Detect which cell encompasses the target text, then output its [x, y] center coordinate. 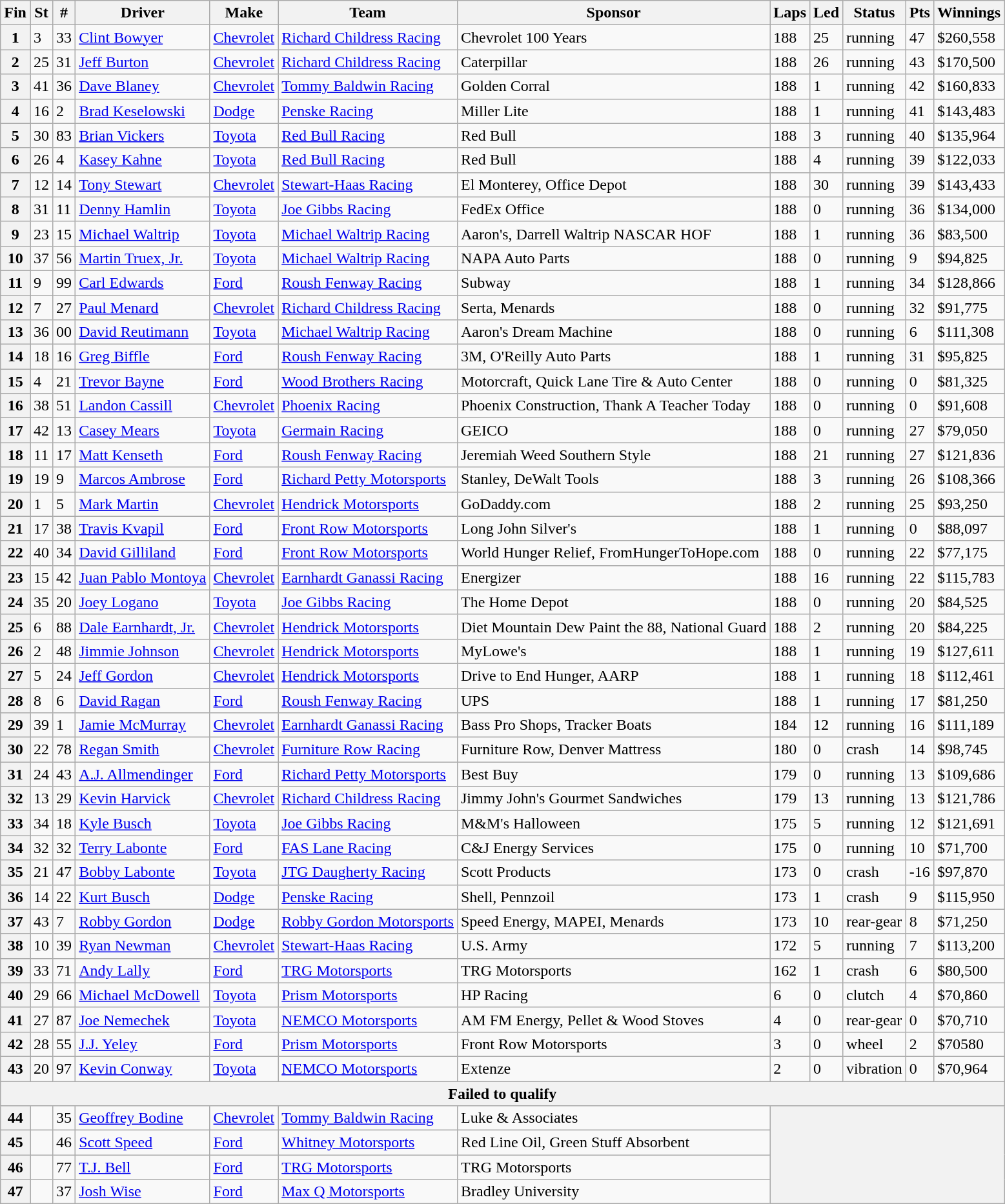
Regan Smith [143, 750]
Scott Products [613, 872]
wheel [875, 1044]
GEICO [613, 430]
Phoenix Racing [368, 406]
Subway [613, 283]
Fin [15, 13]
$121,691 [968, 823]
Brian Vickers [143, 135]
Trevor Bayne [143, 381]
99 [65, 283]
48 [65, 651]
Led [826, 13]
Landon Cassill [143, 406]
Extenze [613, 1069]
$108,366 [968, 479]
Germain Racing [368, 430]
Carl Edwards [143, 283]
FAS Lane Racing [368, 848]
A.J. Allmendinger [143, 774]
M&M's Halloween [613, 823]
Make [244, 13]
$143,433 [968, 185]
Matt Kenseth [143, 455]
Travis Kvapil [143, 528]
Jamie McMurray [143, 725]
87 [65, 1019]
Long John Silver's [613, 528]
Driver [143, 13]
$84,225 [968, 627]
$170,500 [968, 62]
$127,611 [968, 651]
Kevin Harvick [143, 799]
Caterpillar [613, 62]
162 [790, 970]
$113,200 [968, 946]
Laps [790, 13]
Diet Mountain Dew Paint the 88, National Guard [613, 627]
97 [65, 1069]
Winnings [968, 13]
Golden Corral [613, 86]
Geoffrey Bodine [143, 1118]
Energizer [613, 577]
$77,175 [968, 553]
$134,000 [968, 209]
Ryan Newman [143, 946]
Kurt Busch [143, 897]
Luke & Associates [613, 1118]
$79,050 [968, 430]
Serta, Menards [613, 308]
55 [65, 1044]
Andy Lally [143, 970]
Mark Martin [143, 504]
56 [65, 258]
GoDaddy.com [613, 504]
88 [65, 627]
$98,745 [968, 750]
AM FM Energy, Pellet & Wood Stoves [613, 1019]
Robby Gordon Motorsports [368, 921]
71 [65, 970]
3M, O'Reilly Auto Parts [613, 357]
83 [65, 135]
Brad Keselowski [143, 111]
$135,964 [968, 135]
$71,250 [968, 921]
45 [15, 1143]
Sponsor [613, 13]
$115,783 [968, 577]
$70,860 [968, 995]
El Monterey, Office Depot [613, 185]
$128,866 [968, 283]
$109,686 [968, 774]
Denny Hamlin [143, 209]
Casey Mears [143, 430]
Bobby Labonte [143, 872]
The Home Depot [613, 602]
Speed Energy, MAPEI, Menards [613, 921]
Paul Menard [143, 308]
Tony Stewart [143, 185]
Best Buy [613, 774]
$95,825 [968, 357]
Red Line Oil, Green Stuff Absorbent [613, 1143]
Whitney Motorsports [368, 1143]
$160,833 [968, 86]
$91,775 [968, 308]
$121,836 [968, 455]
$70580 [968, 1044]
Clint Bowyer [143, 37]
Robby Gordon [143, 921]
Joe Nemechek [143, 1019]
clutch [875, 995]
$70,964 [968, 1069]
Jeff Burton [143, 62]
$112,461 [968, 676]
180 [790, 750]
$94,825 [968, 258]
C&J Energy Services [613, 848]
184 [790, 725]
$143,483 [968, 111]
Max Q Motorsports [368, 1192]
Juan Pablo Montoya [143, 577]
$91,608 [968, 406]
Jimmy John's Gourmet Sandwiches [613, 799]
$260,558 [968, 37]
Bass Pro Shops, Tracker Boats [613, 725]
$93,250 [968, 504]
Chevrolet 100 Years [613, 37]
Dave Blaney [143, 86]
Kasey Kahne [143, 160]
David Gilliland [143, 553]
Kevin Conway [143, 1069]
$81,325 [968, 381]
$71,700 [968, 848]
Michael Waltrip [143, 234]
$81,250 [968, 700]
David Ragan [143, 700]
Motorcraft, Quick Lane Tire & Auto Center [613, 381]
Terry Labonte [143, 848]
J.J. Yeley [143, 1044]
U.S. Army [613, 946]
Status [875, 13]
St [41, 13]
66 [65, 995]
44 [15, 1118]
Jimmie Johnson [143, 651]
Josh Wise [143, 1192]
Bradley University [613, 1192]
Phoenix Construction, Thank A Teacher Today [613, 406]
Furniture Row, Denver Mattress [613, 750]
Aaron's, Darrell Waltrip NASCAR HOF [613, 234]
David Reutimann [143, 332]
78 [65, 750]
MyLowe's [613, 651]
NAPA Auto Parts [613, 258]
00 [65, 332]
Martin Truex, Jr. [143, 258]
Joey Logano [143, 602]
Jeremiah Weed Southern Style [613, 455]
HP Racing [613, 995]
$88,097 [968, 528]
Scott Speed [143, 1143]
Dale Earnhardt, Jr. [143, 627]
UPS [613, 700]
$121,786 [968, 799]
Drive to End Hunger, AARP [613, 676]
Greg Biffle [143, 357]
Marcos Ambrose [143, 479]
Aaron's Dream Machine [613, 332]
$97,870 [968, 872]
77 [65, 1167]
Kyle Busch [143, 823]
$70,710 [968, 1019]
Pts [919, 13]
51 [65, 406]
JTG Daugherty Racing [368, 872]
Furniture Row Racing [368, 750]
$84,525 [968, 602]
Team [368, 13]
172 [790, 946]
Stanley, DeWalt Tools [613, 479]
$111,308 [968, 332]
$115,950 [968, 897]
World Hunger Relief, FromHungerToHope.com [613, 553]
Jeff Gordon [143, 676]
Miller Lite [613, 111]
T.J. Bell [143, 1167]
$83,500 [968, 234]
FedEx Office [613, 209]
Wood Brothers Racing [368, 381]
$122,033 [968, 160]
$80,500 [968, 970]
Shell, Pennzoil [613, 897]
Failed to qualify [502, 1094]
vibration [875, 1069]
# [65, 13]
Michael McDowell [143, 995]
$111,189 [968, 725]
-16 [919, 872]
